Determine the (X, Y) coordinate at the center of the cell enclosing the given text.  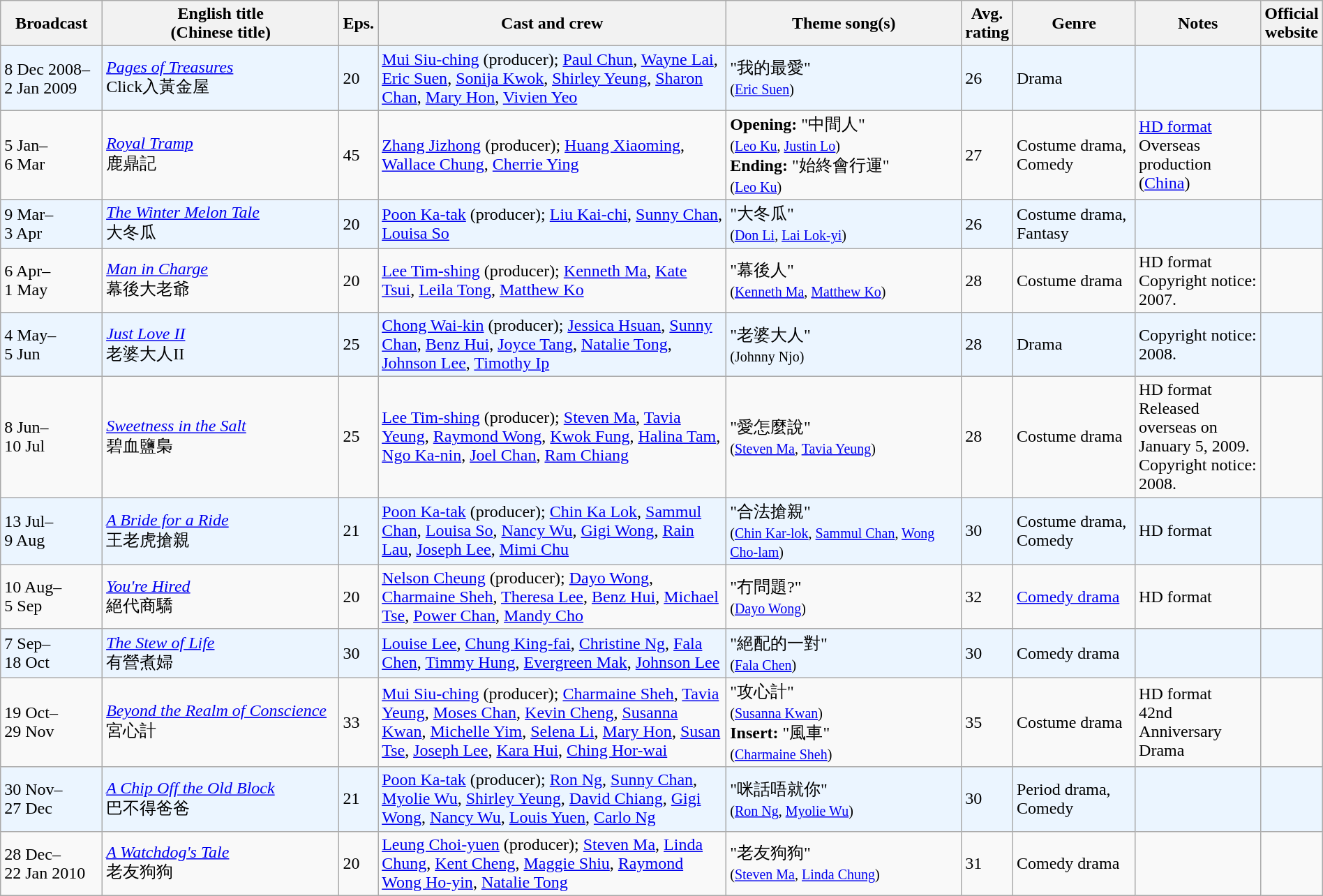
Eps. (359, 24)
"愛怎麼說" (Steven Ma, Tavia Yeung) (844, 437)
10 Aug–5 Sep (52, 597)
HD formatCopyright notice: 2007. (1198, 281)
A Watchdog's Tale老友狗狗 (221, 863)
13 Jul–9 Aug (52, 532)
HD format42nd Anniversary Drama (1198, 722)
27 (987, 155)
Mui Siu-ching (producer); Paul Chun, Wayne Lai, Eric Suen, Sonija Kwok, Shirley Yeung, Sharon Chan, Mary Hon, Vivien Yeo (553, 78)
45 (359, 155)
Chong Wai-kin (producer); Jessica Hsuan, Sunny Chan, Benz Hui, Joyce Tang, Natalie Tong, Johnson Lee, Timothy Ip (553, 345)
Louise Lee, Chung King-fai, Christine Ng, Fala Chen, Timmy Hung, Evergreen Mak, Johnson Lee (553, 653)
30 Nov–27 Dec (52, 799)
5 Jan–6 Mar (52, 155)
8 Dec 2008–2 Jan 2009 (52, 78)
You're Hired 絕代商驕 (221, 597)
Poon Ka-tak (producer); Ron Ng, Sunny Chan, Myolie Wu, Shirley Yeung, David Chiang, Gigi Wong, Nancy Wu, Louis Yuen, Carlo Ng (553, 799)
"幕後人" (Kenneth Ma, Matthew Ko) (844, 281)
Leung Choi-yuen (producer); Steven Ma, Linda Chung, Kent Cheng, Maggie Shiu, Raymond Wong Ho-yin, Natalie Tong (553, 863)
"合法搶親" (Chin Kar-lok, Sammul Chan, Wong Cho-lam) (844, 532)
7 Sep–18 Oct (52, 653)
Copyright notice: 2008. (1198, 345)
Poon Ka-tak (producer); Liu Kai-chi, Sunny Chan, Louisa So (553, 224)
The Stew of Life 有營煮婦 (221, 653)
Genre (1073, 24)
Broadcast (52, 24)
HD formatReleased overseas on January 5, 2009. Copyright notice: 2008. (1198, 437)
31 (987, 863)
A Bride for a Ride 王老虎搶親 (221, 532)
Costume drama, Fantasy (1073, 224)
Just Love II 老婆大人II (221, 345)
28 Dec–22 Jan 2010 (52, 863)
Lee Tim-shing (producer); Kenneth Ma, Kate Tsui, Leila Tong, Matthew Ko (553, 281)
Poon Ka-tak (producer); Chin Ka Lok, Sammul Chan, Louisa So, Nancy Wu, Gigi Wong, Rain Lau, Joseph Lee, Mimi Chu (553, 532)
Opening: "中間人" (Leo Ku, Justin Lo) Ending: "始終會行運" (Leo Ku) (844, 155)
32 (987, 597)
Royal Tramp 鹿鼎記 (221, 155)
HD formatOverseas production (China) (1198, 155)
"咪話唔就你" (Ron Ng, Myolie Wu) (844, 799)
"老友狗狗"(Steven Ma, Linda Chung) (844, 863)
Man in Charge 幕後大老爺 (221, 281)
"攻心計" (Susanna Kwan) Insert: "風車" (Charmaine Sheh) (844, 722)
Notes (1198, 24)
Sweetness in the Salt 碧血鹽梟 (221, 437)
Pages of Treasures Click入黃金屋 (221, 78)
Lee Tim-shing (producer); Steven Ma, Tavia Yeung, Raymond Wong, Kwok Fung, Halina Tam, Ngo Ka-nin, Joel Chan, Ram Chiang (553, 437)
Beyond the Realm of Conscience 宮心計 (221, 722)
English title (Chinese title) (221, 24)
"冇問題?" (Dayo Wong) (844, 597)
A Chip Off the Old Block 巴不得爸爸 (221, 799)
The Winter Melon Tale 大冬瓜 (221, 224)
33 (359, 722)
Theme song(s) (844, 24)
"大冬瓜" (Don Li, Lai Lok-yi) (844, 224)
9 Mar–3 Apr (52, 224)
Zhang Jizhong (producer); Huang Xiaoming, Wallace Chung, Cherrie Ying (553, 155)
Official website (1292, 24)
35 (987, 722)
"我的最愛" (Eric Suen) (844, 78)
4 May–5 Jun (52, 345)
8 Jun–10 Jul (52, 437)
Cast and crew (553, 24)
"老婆大人"(Johnny Njo) (844, 345)
6 Apr–1 May (52, 281)
Period drama, Comedy (1073, 799)
19 Oct–29 Nov (52, 722)
Avg. rating (987, 24)
"絕配的一對" (Fala Chen) (844, 653)
Nelson Cheung (producer); Dayo Wong, Charmaine Sheh, Theresa Lee, Benz Hui, Michael Tse, Power Chan, Mandy Cho (553, 597)
